For the text-containing cell, return its midpoint in [X, Y] coordinate format. 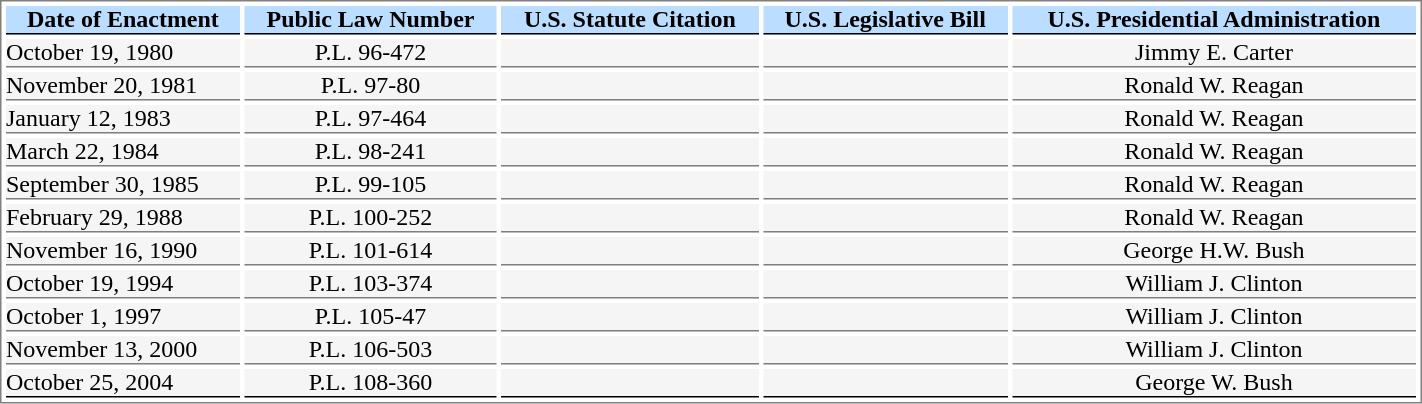
P.L. 97-80 [370, 86]
U.S. Legislative Bill [885, 20]
October 25, 2004 [123, 383]
October 1, 1997 [123, 317]
October 19, 1994 [123, 284]
P.L. 108-360 [370, 383]
Date of Enactment [123, 20]
P.L. 103-374 [370, 284]
P.L. 101-614 [370, 251]
January 12, 1983 [123, 119]
November 16, 1990 [123, 251]
November 20, 1981 [123, 86]
George W. Bush [1214, 383]
U.S. Presidential Administration [1214, 20]
October 19, 1980 [123, 53]
P.L. 106-503 [370, 350]
September 30, 1985 [123, 185]
November 13, 2000 [123, 350]
U.S. Statute Citation [630, 20]
P.L. 98-241 [370, 152]
P.L. 100-252 [370, 218]
February 29, 1988 [123, 218]
P.L. 105-47 [370, 317]
Public Law Number [370, 20]
George H.W. Bush [1214, 251]
P.L. 97-464 [370, 119]
March 22, 1984 [123, 152]
P.L. 99-105 [370, 185]
Jimmy E. Carter [1214, 53]
P.L. 96-472 [370, 53]
